Extract the [x, y] coordinate from the center of the cell holding the provided text.  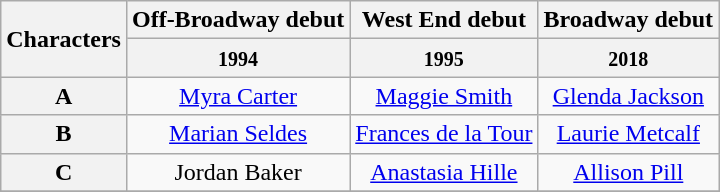
A [64, 96]
Marian Seldes [238, 134]
2018 [628, 58]
Jordan Baker [238, 172]
1994 [238, 58]
Glenda Jackson [628, 96]
Laurie Metcalf [628, 134]
Broadway debut [628, 20]
B [64, 134]
1995 [444, 58]
Anastasia Hille [444, 172]
C [64, 172]
Characters [64, 39]
Myra Carter [238, 96]
Maggie Smith [444, 96]
Frances de la Tour [444, 134]
West End debut [444, 20]
Off-Broadway debut [238, 20]
Allison Pill [628, 172]
